Find where the given text appears and provide that cell's center as [x, y] coordinate. 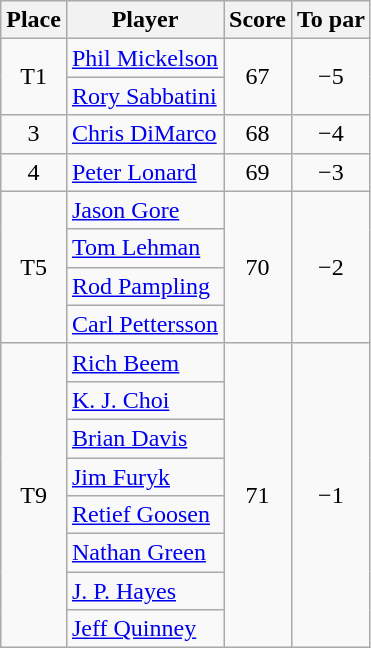
Jeff Quinney [144, 629]
Jason Gore [144, 210]
69 [258, 172]
4 [34, 172]
T9 [34, 495]
−1 [330, 495]
K. J. Choi [144, 400]
Jim Furyk [144, 477]
Place [34, 20]
T1 [34, 77]
Retief Goosen [144, 515]
−3 [330, 172]
70 [258, 267]
−2 [330, 267]
Tom Lehman [144, 248]
Score [258, 20]
T5 [34, 267]
71 [258, 495]
To par [330, 20]
67 [258, 77]
Peter Lonard [144, 172]
68 [258, 134]
−4 [330, 134]
Brian Davis [144, 438]
J. P. Hayes [144, 591]
Player [144, 20]
Phil Mickelson [144, 58]
Rory Sabbatini [144, 96]
Chris DiMarco [144, 134]
Rich Beem [144, 362]
Rod Pampling [144, 286]
−5 [330, 77]
3 [34, 134]
Nathan Green [144, 553]
Carl Pettersson [144, 324]
